Detect which cell encompasses the target text, then output its (X, Y) center coordinate. 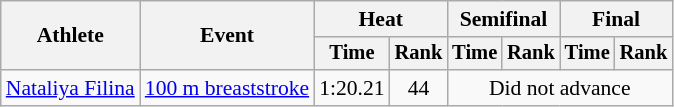
Athlete (70, 36)
Semifinal (503, 19)
1:20.21 (352, 88)
44 (419, 88)
Nataliya Filina (70, 88)
Event (227, 36)
Final (616, 19)
Heat (380, 19)
Did not advance (560, 88)
100 m breaststroke (227, 88)
